Locate the cell with the specified text and output its [x, y] center coordinate. 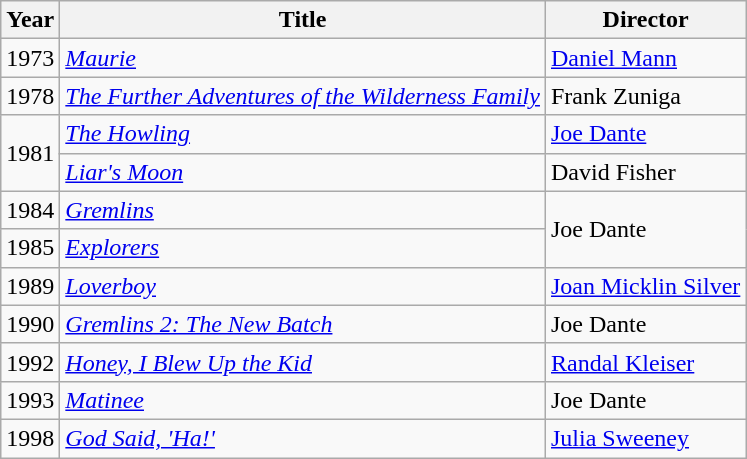
1989 [30, 286]
Matinee [303, 400]
Joan Micklin Silver [645, 286]
The Howling [303, 134]
Explorers [303, 248]
Julia Sweeney [645, 438]
The Further Adventures of the Wilderness Family [303, 96]
Randal Kleiser [645, 362]
Frank Zuniga [645, 96]
Director [645, 20]
God Said, 'Ha!' [303, 438]
1981 [30, 153]
Maurie [303, 58]
1992 [30, 362]
Honey, I Blew Up the Kid [303, 362]
Liar's Moon [303, 172]
Title [303, 20]
Gremlins [303, 210]
David Fisher [645, 172]
1990 [30, 324]
1984 [30, 210]
Loverboy [303, 286]
1978 [30, 96]
1993 [30, 400]
Year [30, 20]
Daniel Mann [645, 58]
1998 [30, 438]
1973 [30, 58]
1985 [30, 248]
Gremlins 2: The New Batch [303, 324]
